Capture the cell that displays the provided text and extract its [x, y] central coordinate. 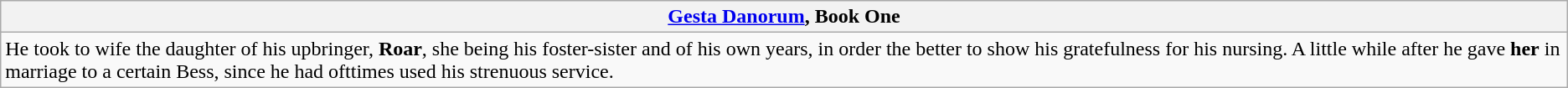
Gesta Danorum, Book One [784, 17]
